Locate the cell with the specified text and output its [X, Y] center coordinate. 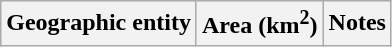
Geographic entity [99, 24]
Area (km2) [260, 24]
Notes [357, 24]
